Detect which cell encompasses the target text, then output its (X, Y) center coordinate. 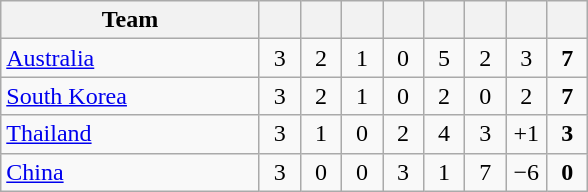
Thailand (130, 134)
+1 (526, 134)
−6 (526, 172)
Team (130, 20)
China (130, 172)
South Korea (130, 96)
Australia (130, 58)
4 (444, 134)
5 (444, 58)
